Return (x, y) of the center of cell containing provided text 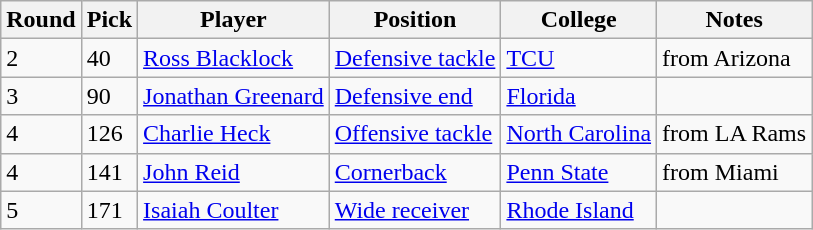
Charlie Heck (234, 134)
Penn State (579, 172)
Defensive end (415, 96)
90 (109, 96)
Notes (734, 20)
Defensive tackle (415, 58)
Ross Blacklock (234, 58)
Wide receiver (415, 210)
Isaiah Coulter (234, 210)
College (579, 20)
from LA Rams (734, 134)
John Reid (234, 172)
from Miami (734, 172)
TCU (579, 58)
2 (41, 58)
North Carolina (579, 134)
141 (109, 172)
Pick (109, 20)
126 (109, 134)
from Arizona (734, 58)
Cornerback (415, 172)
Rhode Island (579, 210)
Position (415, 20)
171 (109, 210)
Round (41, 20)
Offensive tackle (415, 134)
Jonathan Greenard (234, 96)
Player (234, 20)
40 (109, 58)
3 (41, 96)
Florida (579, 96)
5 (41, 210)
